Scan for the cell matching the given text and deliver its (x, y) coordinate at center. 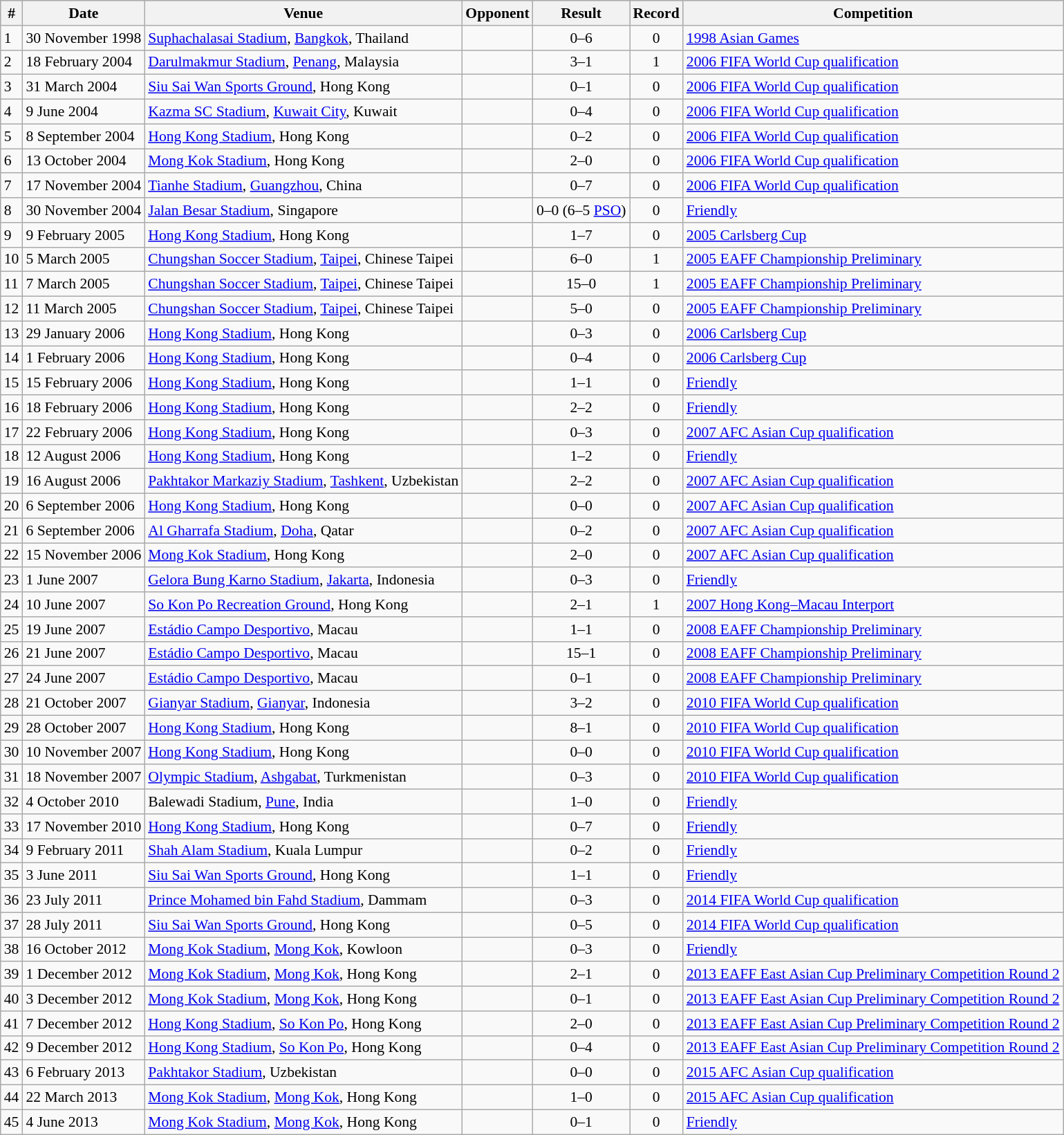
18 February 2004 (83, 62)
21 (12, 530)
9 June 2004 (83, 112)
13 (12, 333)
15 February 2006 (83, 383)
3 December 2012 (83, 999)
16 (12, 407)
Al Gharrafa Stadium, Doha, Qatar (303, 530)
15–0 (581, 284)
3–2 (581, 703)
1 December 2012 (83, 975)
9 (12, 235)
42 (12, 1048)
Pakhtakor Stadium, Uzbekistan (303, 1073)
38 (12, 950)
5 March 2005 (83, 259)
41 (12, 1024)
2005 Carlsberg Cup (873, 235)
9 December 2012 (83, 1048)
15 (12, 383)
Result (581, 13)
14 (12, 358)
4 October 2010 (83, 802)
19 (12, 481)
34 (12, 851)
20 (12, 506)
24 (12, 605)
4 (12, 112)
37 (12, 925)
6 February 2013 (83, 1073)
17 (12, 432)
21 June 2007 (83, 654)
16 August 2006 (83, 481)
15–1 (581, 654)
10 (12, 259)
11 (12, 284)
0–5 (581, 925)
1–2 (581, 456)
10 June 2007 (83, 605)
16 October 2012 (83, 950)
11 March 2005 (83, 309)
33 (12, 827)
44 (12, 1098)
22 (12, 555)
2007 Hong Kong–Macau Interport (873, 605)
18 November 2007 (83, 777)
7 (12, 186)
3 June 2011 (83, 876)
Kazma SC Stadium, Kuwait City, Kuwait (303, 112)
27 (12, 679)
Gianyar Stadium, Gianyar, Indonesia (303, 703)
35 (12, 876)
12 August 2006 (83, 456)
18 February 2006 (83, 407)
Gelora Bung Karno Stadium, Jakarta, Indonesia (303, 580)
1998 Asian Games (873, 38)
22 March 2013 (83, 1098)
28 July 2011 (83, 925)
Darulmakmur Stadium, Penang, Malaysia (303, 62)
13 October 2004 (83, 161)
31 March 2004 (83, 87)
So Kon Po Recreation Ground, Hong Kong (303, 605)
30 November 2004 (83, 210)
Shah Alam Stadium, Kuala Lumpur (303, 851)
30 (12, 753)
Suphachalasai Stadium, Bangkok, Thailand (303, 38)
8–1 (581, 728)
2 (12, 62)
Olympic Stadium, Ashgabat, Turkmenistan (303, 777)
9 February 2005 (83, 235)
3–1 (581, 62)
39 (12, 975)
# (12, 13)
36 (12, 901)
5 (12, 136)
1–7 (581, 235)
23 (12, 580)
25 (12, 629)
22 February 2006 (83, 432)
29 (12, 728)
43 (12, 1073)
8 September 2004 (83, 136)
Opponent (498, 13)
Pakhtakor Markaziy Stadium, Tashkent, Uzbekistan (303, 481)
0–0 (6–5 PSO) (581, 210)
Prince Mohamed bin Fahd Stadium, Dammam (303, 901)
23 July 2011 (83, 901)
7 March 2005 (83, 284)
0–6 (581, 38)
32 (12, 802)
3 (12, 87)
1 February 2006 (83, 358)
10 November 2007 (83, 753)
19 June 2007 (83, 629)
Venue (303, 13)
9 February 2011 (83, 851)
6–0 (581, 259)
8 (12, 210)
Balewadi Stadium, Pune, India (303, 802)
45 (12, 1122)
18 (12, 456)
Record (655, 13)
28 October 2007 (83, 728)
Mong Kok Stadium, Mong Kok, Kowloon (303, 950)
17 November 2010 (83, 827)
40 (12, 999)
7 December 2012 (83, 1024)
4 June 2013 (83, 1122)
Jalan Besar Stadium, Singapore (303, 210)
15 November 2006 (83, 555)
17 November 2004 (83, 186)
6 (12, 161)
Date (83, 13)
31 (12, 777)
30 November 1998 (83, 38)
Tianhe Stadium, Guangzhou, China (303, 186)
28 (12, 703)
5–0 (581, 309)
24 June 2007 (83, 679)
12 (12, 309)
1 June 2007 (83, 580)
21 October 2007 (83, 703)
Competition (873, 13)
29 January 2006 (83, 333)
26 (12, 654)
